Determine the (X, Y) coordinate at the center of the cell enclosing the given text.  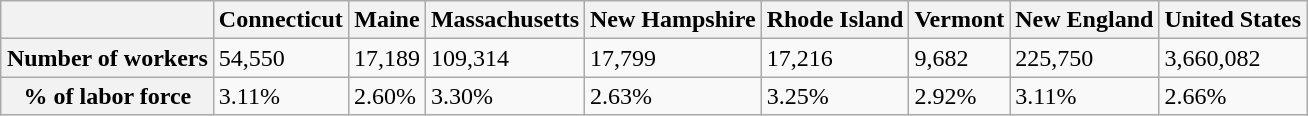
Vermont (960, 20)
United States (1233, 20)
New Hampshire (674, 20)
17,216 (835, 58)
Rhode Island (835, 20)
2.60% (386, 96)
17,799 (674, 58)
2.63% (674, 96)
225,750 (1084, 58)
2.66% (1233, 96)
Number of workers (107, 58)
Connecticut (280, 20)
Maine (386, 20)
9,682 (960, 58)
109,314 (504, 58)
3,660,082 (1233, 58)
2.92% (960, 96)
54,550 (280, 58)
% of labor force (107, 96)
3.30% (504, 96)
3.25% (835, 96)
New England (1084, 20)
17,189 (386, 58)
Massachusetts (504, 20)
